Detect which cell encompasses the target text, then output its [X, Y] center coordinate. 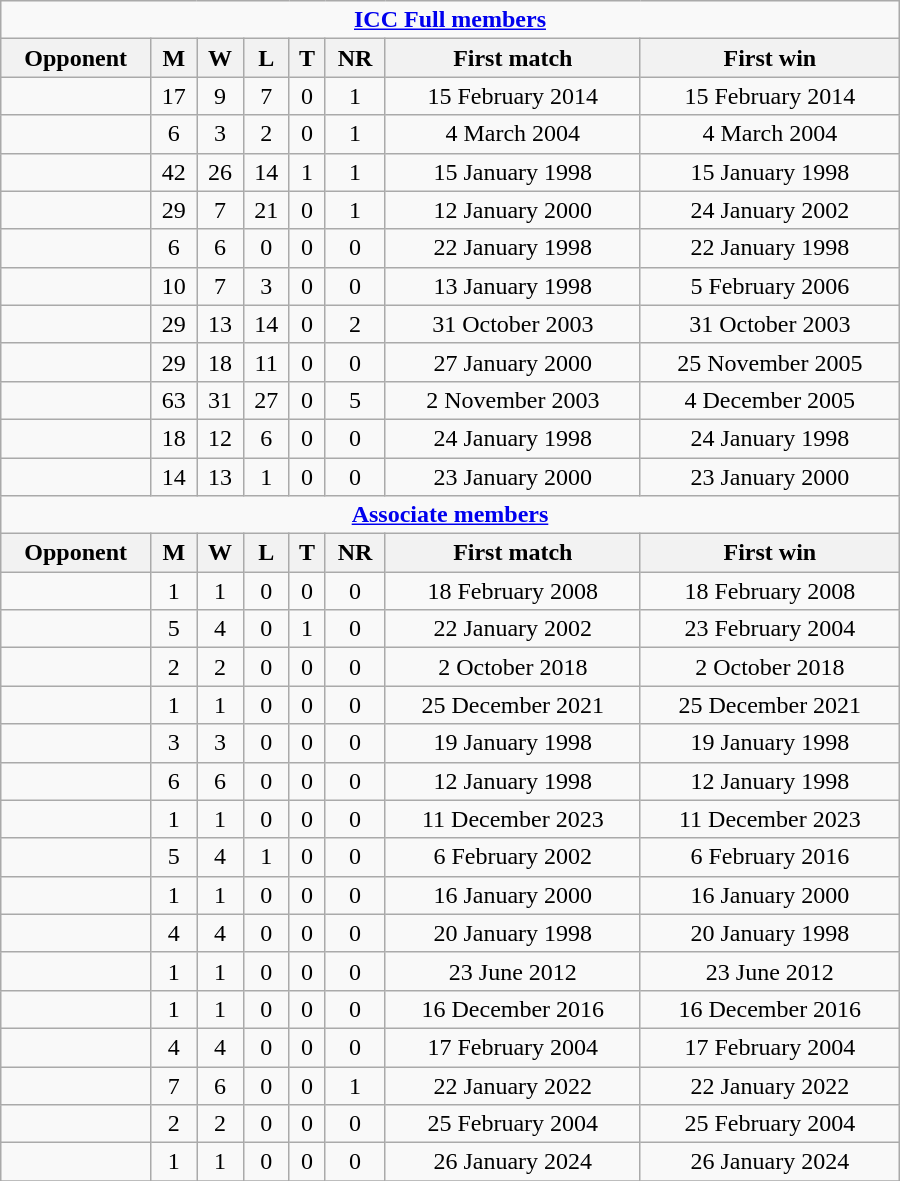
25 November 2005 [770, 362]
5 February 2006 [770, 286]
23 February 2004 [770, 629]
24 January 2002 [770, 210]
21 [266, 210]
2 November 2003 [512, 400]
11 [266, 362]
31 [220, 400]
12 January 2000 [512, 210]
6 February 2002 [512, 857]
ICC Full members [450, 20]
26 [220, 172]
27 January 2000 [512, 362]
Associate members [450, 515]
63 [174, 400]
17 [174, 96]
22 January 2002 [512, 629]
9 [220, 96]
10 [174, 286]
12 [220, 438]
6 February 2016 [770, 857]
13 January 1998 [512, 286]
4 December 2005 [770, 400]
42 [174, 172]
27 [266, 400]
